Capture the cell that displays the provided text and extract its (X, Y) central coordinate. 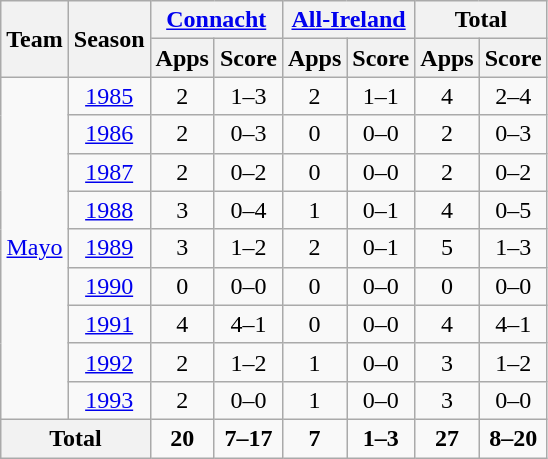
Connacht (216, 20)
7 (314, 438)
1990 (109, 286)
1988 (109, 210)
1993 (109, 400)
1992 (109, 362)
27 (447, 438)
0–4 (248, 210)
Team (35, 39)
5 (447, 248)
Season (109, 39)
1–1 (381, 96)
1989 (109, 248)
1991 (109, 324)
1987 (109, 172)
All-Ireland (348, 20)
1986 (109, 134)
0–5 (513, 210)
2–4 (513, 96)
Mayo (35, 248)
1985 (109, 96)
20 (182, 438)
7–17 (248, 438)
8–20 (513, 438)
